Locate the cell with the specified text and output its [X, Y] center coordinate. 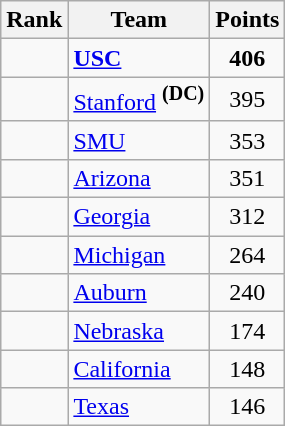
Nebraska [139, 331]
Points [248, 20]
Rank [34, 20]
174 [248, 331]
Auburn [139, 293]
351 [248, 178]
312 [248, 217]
Georgia [139, 217]
264 [248, 255]
Arizona [139, 178]
Michigan [139, 255]
406 [248, 58]
395 [248, 100]
USC [139, 58]
148 [248, 369]
California [139, 369]
Team [139, 20]
146 [248, 407]
Texas [139, 407]
240 [248, 293]
SMU [139, 140]
353 [248, 140]
Stanford (DC) [139, 100]
